Scan for the cell matching the given text and deliver its [X, Y] coordinate at center. 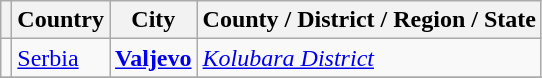
County / District / Region / State [369, 20]
Kolubara District [369, 58]
Serbia [61, 58]
Country [61, 20]
Valjevo [154, 58]
City [154, 20]
